Determine the [x, y] coordinate at the center of the cell enclosing the given text.  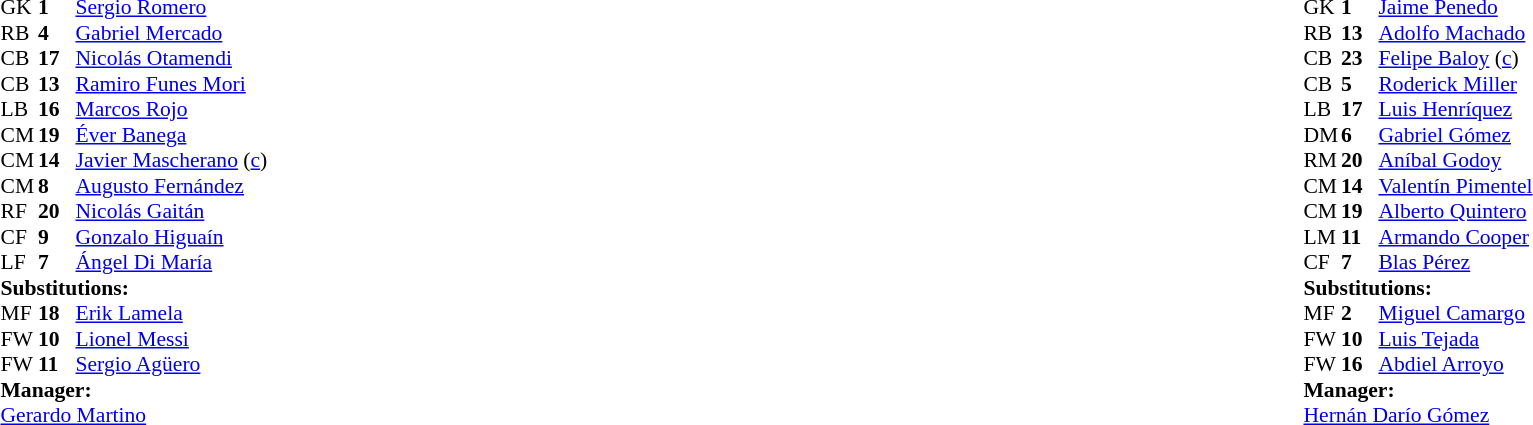
Gabriel Gómez [1455, 135]
Miguel Camargo [1455, 313]
6 [1360, 135]
Ángel Di María [172, 263]
Gonzalo Higuaín [172, 237]
Javier Mascherano (c) [172, 161]
DM [1322, 135]
Ramiro Funes Mori [172, 84]
4 [57, 33]
Erik Lamela [172, 313]
Nicolás Otamendi [172, 59]
Luis Tejada [1455, 339]
Marcos Rojo [172, 109]
Blas Pérez [1455, 263]
23 [1360, 59]
18 [57, 313]
Nicolás Gaitán [172, 211]
Sergio Agüero [172, 365]
5 [1360, 84]
Aníbal Godoy [1455, 161]
2 [1360, 313]
Valentín Pimentel [1455, 186]
RM [1322, 161]
Felipe Baloy (c) [1455, 59]
8 [57, 186]
Roderick Miller [1455, 84]
Luis Henríquez [1455, 109]
LF [19, 263]
9 [57, 237]
RF [19, 211]
Gabriel Mercado [172, 33]
Alberto Quintero [1455, 211]
LM [1322, 237]
Augusto Fernández [172, 186]
Lionel Messi [172, 339]
Éver Banega [172, 135]
Armando Cooper [1455, 237]
Abdiel Arroyo [1455, 365]
Adolfo Machado [1455, 33]
